Detect which cell encompasses the target text, then output its (X, Y) center coordinate. 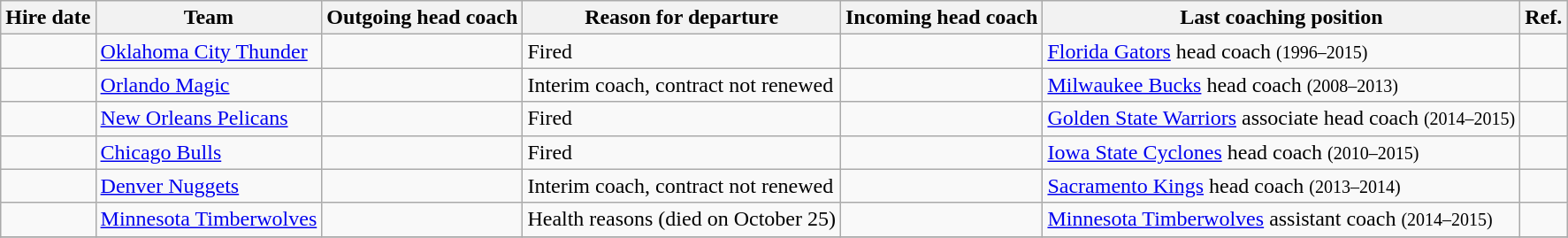
Sacramento Kings head coach (2013–2014) (1281, 186)
Iowa State Cyclones head coach (2010–2015) (1281, 152)
Outgoing head coach (423, 18)
Oklahoma City Thunder (209, 51)
Minnesota Timberwolves assistant coach (2014–2015) (1281, 219)
Orlando Magic (209, 85)
Milwaukee Bucks head coach (2008–2013) (1281, 85)
New Orleans Pelicans (209, 119)
Last coaching position (1281, 18)
Health reasons (died on October 25) (682, 219)
Team (209, 18)
Minnesota Timberwolves (209, 219)
Chicago Bulls (209, 152)
Florida Gators head coach (1996–2015) (1281, 51)
Ref. (1544, 18)
Hire date (48, 18)
Incoming head coach (941, 18)
Denver Nuggets (209, 186)
Reason for departure (682, 18)
Golden State Warriors associate head coach (2014–2015) (1281, 119)
